Detect which cell encompasses the target text, then output its (x, y) center coordinate. 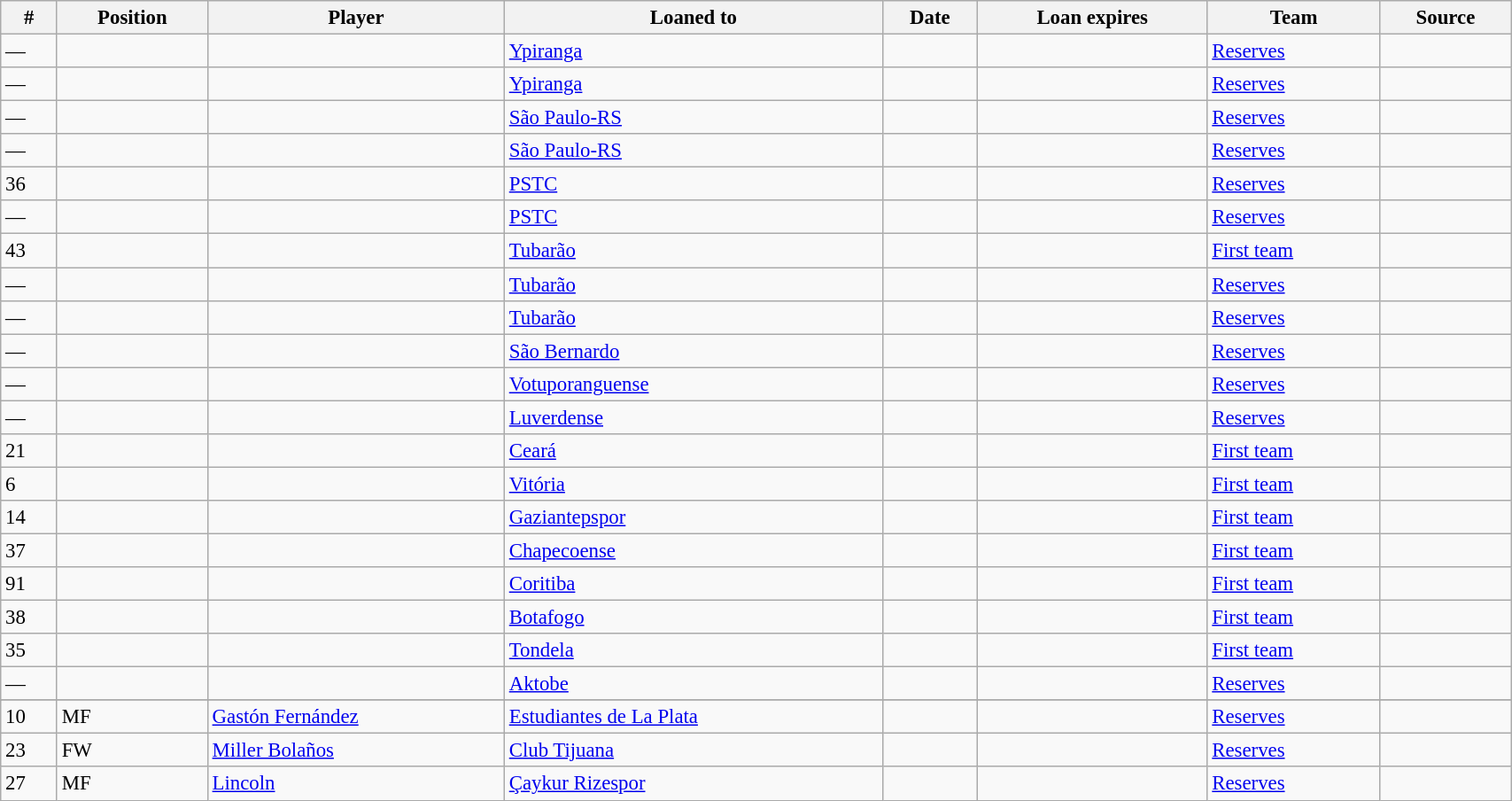
Gaziantepspor (693, 517)
Date (930, 18)
FW (132, 750)
Chapecoense (693, 550)
10 (29, 717)
Club Tijuana (693, 750)
21 (29, 451)
36 (29, 184)
Loaned to (693, 18)
São Bernardo (693, 351)
Vitória (693, 484)
Position (132, 18)
Loan expires (1092, 18)
Tondela (693, 650)
Luverdense (693, 417)
35 (29, 650)
# (29, 18)
Miller Bolaños (356, 750)
Ceará (693, 451)
37 (29, 550)
27 (29, 784)
Votuporanguense (693, 384)
38 (29, 618)
Çaykur Rizespor (693, 784)
Coritiba (693, 584)
23 (29, 750)
Gastón Fernández (356, 717)
Estudiantes de La Plata (693, 717)
Team (1293, 18)
6 (29, 484)
14 (29, 517)
91 (29, 584)
43 (29, 251)
Aktobe (693, 684)
Lincoln (356, 784)
Player (356, 18)
Source (1446, 18)
Botafogo (693, 618)
